From the cell containing the given text, extract its center point as (X, Y) coordinate. 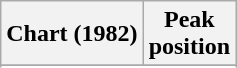
Chart (1982) (72, 34)
Peakposition (189, 34)
